Pinpoint the cell where the given text exists, returning its (x, y) midpoint coordinate. 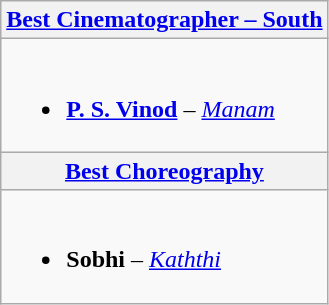
Best Cinematographer – South (164, 20)
Best Choreography (164, 171)
P. S. Vinod – Manam (164, 96)
Sobhi – Kaththi (164, 246)
